Output the [x, y] coordinate of the center of the cell containing the given text.  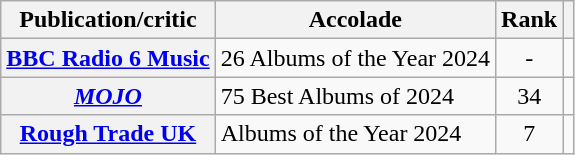
75 Best Albums of 2024 [355, 96]
Rough Trade UK [108, 134]
7 [530, 134]
MOJO [108, 96]
34 [530, 96]
Accolade [355, 20]
26 Albums of the Year 2024 [355, 58]
- [530, 58]
BBC Radio 6 Music [108, 58]
Rank [530, 20]
Albums of the Year 2024 [355, 134]
Publication/critic [108, 20]
